From the cell containing the given text, extract its center point as [x, y] coordinate. 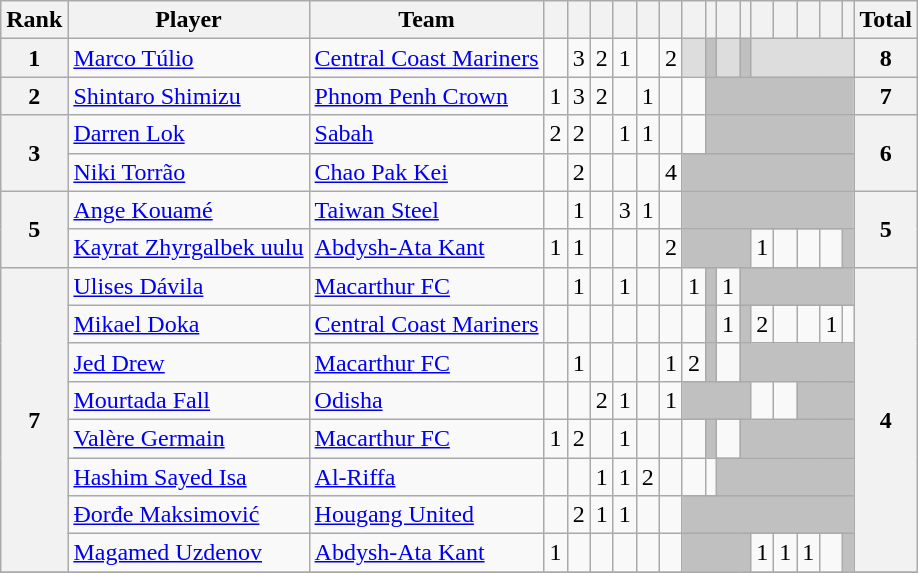
Shintaro Shimizu [188, 96]
Marco Túlio [188, 58]
Darren Lok [188, 134]
Phnom Penh Crown [426, 96]
6 [886, 153]
Total [886, 20]
Niki Torrão [188, 172]
Ange Kouamé [188, 210]
Sabah [426, 134]
Jed Drew [188, 362]
Magamed Uzdenov [188, 553]
Odisha [426, 400]
8 [886, 58]
Chao Pak Kei [426, 172]
Rank [34, 20]
Hougang United [426, 515]
Mourtada Fall [188, 400]
Kayrat Zhyrgalbek uulu [188, 248]
Al-Riffa [426, 477]
Mikael Doka [188, 324]
Ulises Dávila [188, 286]
Hashim Sayed Isa [188, 477]
Đorđe Maksimović [188, 515]
Player [188, 20]
Team [426, 20]
Taiwan Steel [426, 210]
Valère Germain [188, 438]
